Find where the given text appears and provide that cell's center as [x, y] coordinate. 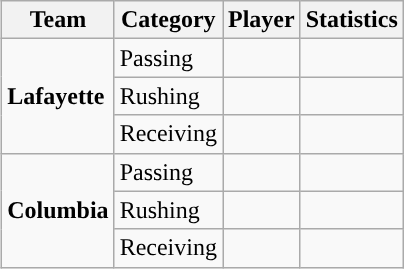
Lafayette [58, 96]
Statistics [352, 20]
Columbia [58, 210]
Category [168, 20]
Team [58, 20]
Player [261, 20]
